Identify which cell holds the provided text, then report its [X, Y] central coordinate. 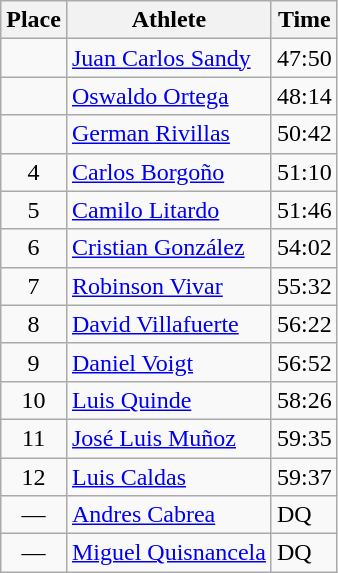
11 [34, 438]
10 [34, 400]
Luis Quinde [168, 400]
Daniel Voigt [168, 362]
Luis Caldas [168, 477]
47:50 [304, 58]
8 [34, 324]
Cristian González [168, 248]
51:10 [304, 172]
51:46 [304, 210]
56:22 [304, 324]
Miguel Quisnancela [168, 553]
Robinson Vivar [168, 286]
German Rivillas [168, 134]
7 [34, 286]
Athlete [168, 20]
Juan Carlos Sandy [168, 58]
54:02 [304, 248]
Place [34, 20]
David Villafuerte [168, 324]
9 [34, 362]
48:14 [304, 96]
4 [34, 172]
59:35 [304, 438]
Camilo Litardo [168, 210]
55:32 [304, 286]
Oswaldo Ortega [168, 96]
12 [34, 477]
58:26 [304, 400]
Time [304, 20]
José Luis Muñoz [168, 438]
Andres Cabrea [168, 515]
56:52 [304, 362]
6 [34, 248]
50:42 [304, 134]
59:37 [304, 477]
Carlos Borgoño [168, 172]
5 [34, 210]
